Detect which cell encompasses the target text, then output its [X, Y] center coordinate. 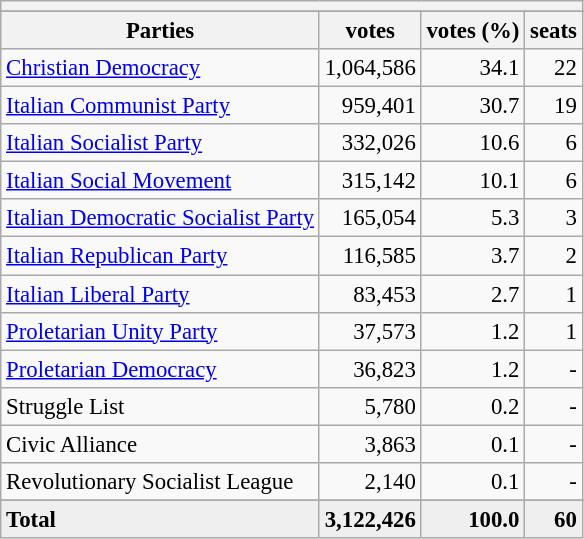
2.7 [473, 294]
10.1 [473, 181]
Civic Alliance [160, 444]
3,863 [370, 444]
22 [554, 68]
19 [554, 106]
332,026 [370, 143]
Italian Social Movement [160, 181]
959,401 [370, 106]
2,140 [370, 482]
60 [554, 519]
votes [370, 31]
1,064,586 [370, 68]
Struggle List [160, 406]
37,573 [370, 331]
Italian Communist Party [160, 106]
Revolutionary Socialist League [160, 482]
seats [554, 31]
116,585 [370, 256]
34.1 [473, 68]
Italian Republican Party [160, 256]
Italian Liberal Party [160, 294]
30.7 [473, 106]
83,453 [370, 294]
10.6 [473, 143]
3,122,426 [370, 519]
2 [554, 256]
3 [554, 219]
Christian Democracy [160, 68]
Total [160, 519]
votes (%) [473, 31]
315,142 [370, 181]
5.3 [473, 219]
100.0 [473, 519]
Italian Socialist Party [160, 143]
Proletarian Unity Party [160, 331]
Proletarian Democracy [160, 369]
Parties [160, 31]
3.7 [473, 256]
165,054 [370, 219]
36,823 [370, 369]
5,780 [370, 406]
Italian Democratic Socialist Party [160, 219]
0.2 [473, 406]
